Identify which cell holds the provided text, then report its [x, y] central coordinate. 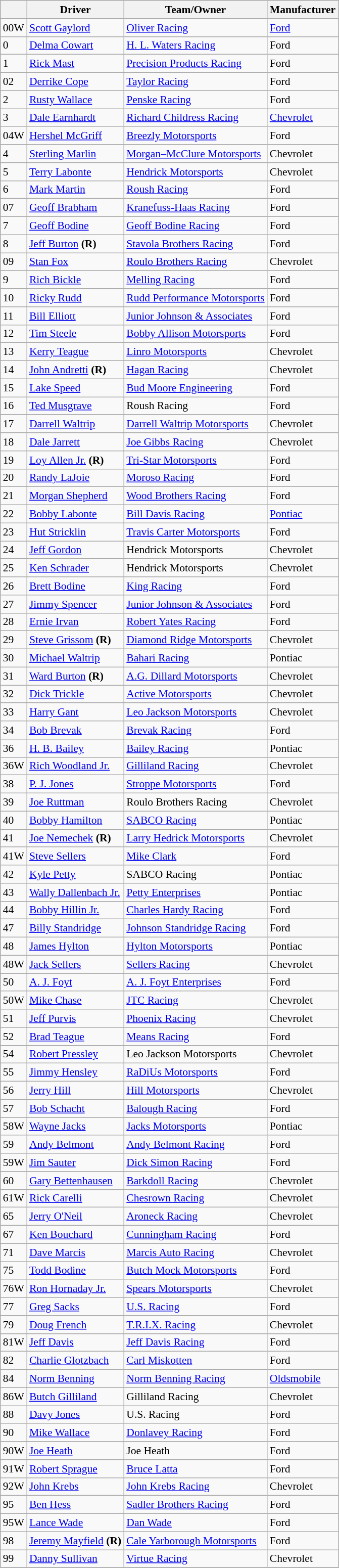
54 [14, 1054]
Diamond Ridge Motorsports [196, 640]
29 [14, 640]
A. J. Foyt Enterprises [196, 982]
60 [14, 1181]
5 [14, 172]
Oldsmobile [303, 1379]
Stavola Brothers Racing [196, 244]
Bill Elliott [75, 316]
Rich Bickle [75, 280]
Stan Fox [75, 262]
90W [14, 1451]
Delma Cowart [75, 46]
James Hylton [75, 947]
Bailey Racing [196, 748]
19 [14, 460]
Balough Racing [196, 1108]
Brad Teague [75, 1037]
17 [14, 424]
Oliver Racing [196, 28]
7 [14, 226]
Petty Enterprises [196, 892]
Mike Wallace [75, 1433]
H. L. Waters Racing [196, 46]
31 [14, 676]
Ron Hornaday Jr. [75, 1289]
Driver [75, 10]
Travis Carter Motorsports [196, 532]
Harry Gant [75, 712]
Ted Musgrave [75, 406]
Ernie Irvan [75, 622]
Ken Bouchard [75, 1235]
36W [14, 766]
92W [14, 1487]
98 [14, 1541]
Ward Burton (R) [75, 676]
Jerry Hill [75, 1091]
0 [14, 46]
Butch Mock Motorsports [196, 1271]
Chesrown Racing [196, 1198]
Bud Moore Engineering [196, 388]
59 [14, 1145]
95 [14, 1505]
Mark Martin [75, 190]
Richard Childress Racing [196, 118]
59W [14, 1162]
71 [14, 1252]
09 [14, 262]
Hut Stricklin [75, 532]
90 [14, 1433]
Charles Hardy Racing [196, 910]
51 [14, 1018]
A.G. Dillard Motorsports [196, 676]
Randy LaJoie [75, 478]
34 [14, 730]
Bobby Labonte [75, 514]
Means Racing [196, 1037]
Dave Marcis [75, 1252]
50 [14, 982]
Rick Mast [75, 64]
Larry Hedrick Motorsports [196, 838]
A. J. Foyt [75, 982]
P. J. Jones [75, 784]
Hill Motorsports [196, 1091]
Norm Benning Racing [196, 1379]
Linro Motorsports [196, 352]
86W [14, 1397]
Andy Belmont [75, 1145]
Steve Grissom (R) [75, 640]
Marcis Auto Racing [196, 1252]
Jack Sellers [75, 964]
75 [14, 1271]
42 [14, 874]
40 [14, 820]
50W [14, 1001]
Robert Pressley [75, 1054]
Breezly Motorsports [196, 136]
Morgan–McClure Motorsports [196, 154]
57 [14, 1108]
67 [14, 1235]
Jim Sauter [75, 1162]
84 [14, 1379]
Dick Trickle [75, 694]
82 [14, 1361]
Dan Wade [196, 1523]
Joe Gibbs Racing [196, 442]
38 [14, 784]
Rick Carelli [75, 1198]
Jeremy Mayfield (R) [75, 1541]
Steve Sellers [75, 857]
30 [14, 658]
Cunningham Racing [196, 1235]
22 [14, 514]
11 [14, 316]
3 [14, 118]
6 [14, 190]
14 [14, 370]
Kranefuss-Haas Racing [196, 208]
Manufacturer [303, 10]
Virtue Racing [196, 1559]
Michael Waltrip [75, 658]
Tri-Star Motorsports [196, 460]
Penske Racing [196, 100]
88 [14, 1415]
John Krebs [75, 1487]
Derrike Cope [75, 82]
Jerry O'Neil [75, 1217]
1 [14, 64]
28 [14, 622]
Jacks Motorsports [196, 1127]
Greg Sacks [75, 1307]
Spears Motorsports [196, 1289]
Robert Yates Racing [196, 622]
26 [14, 586]
Bobby Hamilton [75, 820]
81W [14, 1342]
Terry Labonte [75, 172]
John Krebs Racing [196, 1487]
Hylton Motorsports [196, 947]
Geoff Bodine [75, 226]
JTC Racing [196, 1001]
20 [14, 478]
21 [14, 496]
Jeff Davis Racing [196, 1342]
Wood Brothers Racing [196, 496]
8 [14, 244]
48W [14, 964]
Ken Schrader [75, 568]
41 [14, 838]
27 [14, 604]
Robert Sprague [75, 1469]
48 [14, 947]
Team/Owner [196, 10]
91W [14, 1469]
99 [14, 1559]
Bob Schacht [75, 1108]
Butch Gilliland [75, 1397]
Johnson Standridge Racing [196, 928]
Loy Allen Jr. (R) [75, 460]
Bob Brevak [75, 730]
Rusty Wallace [75, 100]
56 [14, 1091]
Cale Yarborough Motorsports [196, 1541]
2 [14, 100]
9 [14, 280]
Darrell Waltrip [75, 424]
41W [14, 857]
61W [14, 1198]
Bill Davis Racing [196, 514]
Mike Chase [75, 1001]
Jimmy Spencer [75, 604]
H. B. Bailey [75, 748]
16 [14, 406]
Taylor Racing [196, 82]
Active Motorsports [196, 694]
4 [14, 154]
Sterling Marlin [75, 154]
Precision Products Racing [196, 64]
43 [14, 892]
02 [14, 82]
Dick Simon Racing [196, 1162]
77 [14, 1307]
Jeff Gordon [75, 550]
Kerry Teague [75, 352]
Danny Sullivan [75, 1559]
04W [14, 136]
15 [14, 388]
Rich Woodland Jr. [75, 766]
Davy Jones [75, 1415]
Darrell Waltrip Motorsports [196, 424]
Brevak Racing [196, 730]
Wayne Jacks [75, 1127]
T.R.I.X. Racing [196, 1325]
Ben Hess [75, 1505]
33 [14, 712]
18 [14, 442]
Charlie Glotzbach [75, 1361]
Jeff Purvis [75, 1018]
Bahari Racing [196, 658]
Barkdoll Racing [196, 1181]
Mike Clark [196, 857]
Dale Jarrett [75, 442]
Scott Gaylord [75, 28]
Hagan Racing [196, 370]
47 [14, 928]
Carl Miskotten [196, 1361]
55 [14, 1072]
Hershel McGriff [75, 136]
Bobby Hillin Jr. [75, 910]
Geoff Brabham [75, 208]
Ricky Rudd [75, 298]
Donlavey Racing [196, 1433]
Todd Bodine [75, 1271]
24 [14, 550]
Aroneck Racing [196, 1217]
Stroppe Motorsports [196, 784]
00W [14, 28]
79 [14, 1325]
Sadler Brothers Racing [196, 1505]
Phoenix Racing [196, 1018]
10 [14, 298]
07 [14, 208]
Sellers Racing [196, 964]
Jeff Davis [75, 1342]
Bruce Latta [196, 1469]
44 [14, 910]
Dale Earnhardt [75, 118]
65 [14, 1217]
Wally Dallenbach Jr. [75, 892]
John Andretti (R) [75, 370]
Morgan Shepherd [75, 496]
32 [14, 694]
36 [14, 748]
58W [14, 1127]
Tim Steele [75, 334]
Joe Ruttman [75, 802]
Lance Wade [75, 1523]
76W [14, 1289]
Moroso Racing [196, 478]
Bobby Allison Motorsports [196, 334]
Gary Bettenhausen [75, 1181]
Norm Benning [75, 1379]
Joe Nemechek (R) [75, 838]
Andy Belmont Racing [196, 1145]
Doug French [75, 1325]
Geoff Bodine Racing [196, 226]
Rudd Performance Motorsports [196, 298]
52 [14, 1037]
Brett Bodine [75, 586]
RaDiUs Motorsports [196, 1072]
13 [14, 352]
12 [14, 334]
King Racing [196, 586]
Billy Standridge [75, 928]
25 [14, 568]
Jimmy Hensley [75, 1072]
95W [14, 1523]
Kyle Petty [75, 874]
Jeff Burton (R) [75, 244]
Lake Speed [75, 388]
39 [14, 802]
23 [14, 532]
Melling Racing [196, 280]
